Return the [x, y] coordinate for the center point of the cell that contains the specified text.  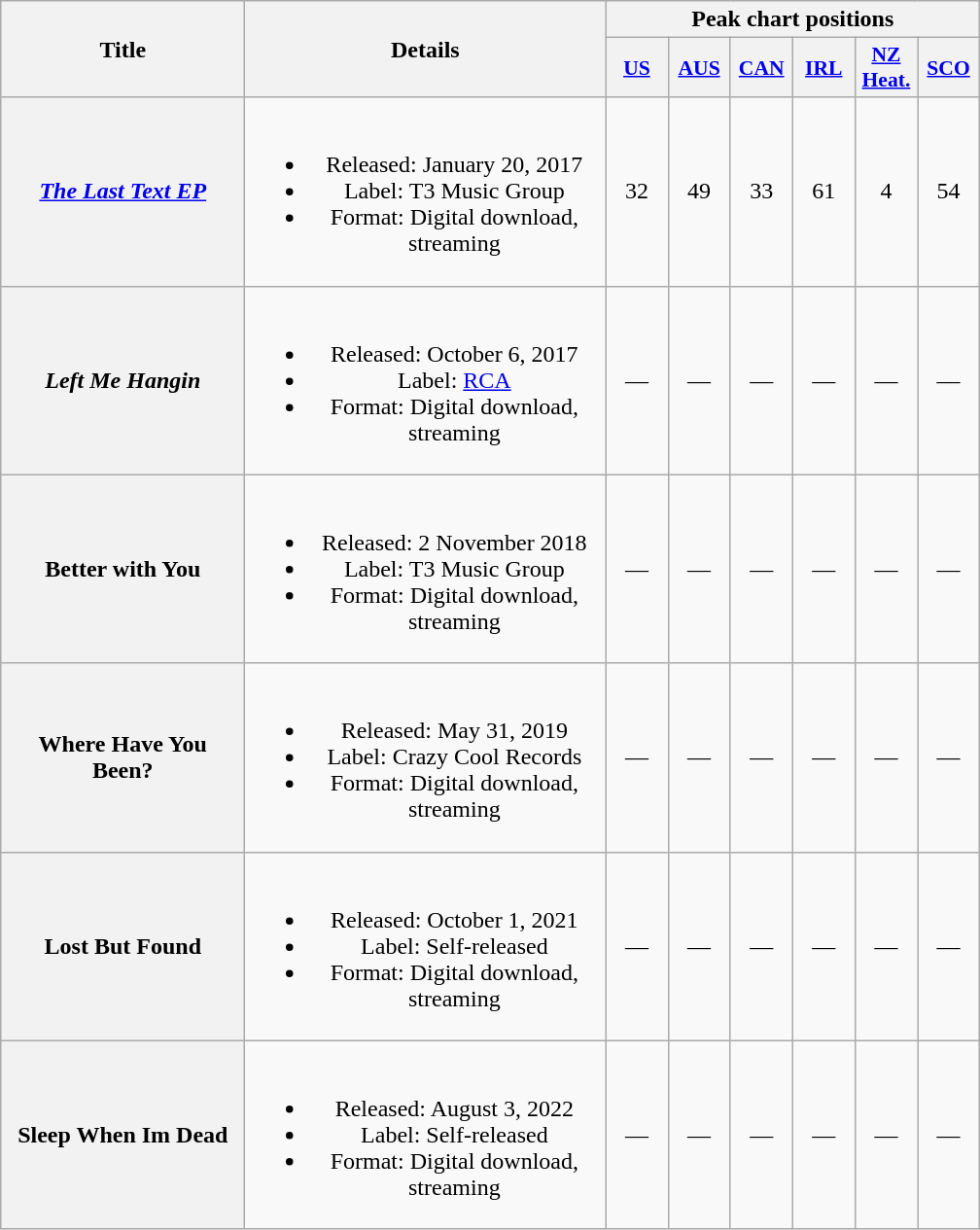
NZHeat. [886, 68]
32 [637, 192]
IRL [823, 68]
33 [761, 192]
Peak chart positions [793, 19]
SCO [949, 68]
54 [949, 192]
Sleep When Im Dead [122, 1135]
Title [122, 49]
Released: 2 November 2018Label: T3 Music GroupFormat: Digital download, streaming [426, 569]
Released: January 20, 2017Label: T3 Music GroupFormat: Digital download, streaming [426, 192]
Left Me Hangin [122, 380]
49 [699, 192]
61 [823, 192]
Where Have You Been? [122, 757]
Released: August 3, 2022Label: Self-releasedFormat: Digital download, streaming [426, 1135]
Released: May 31, 2019Label: Crazy Cool RecordsFormat: Digital download, streaming [426, 757]
Released: October 1, 2021Label: Self-releasedFormat: Digital download, streaming [426, 946]
Details [426, 49]
AUS [699, 68]
Lost But Found [122, 946]
4 [886, 192]
US [637, 68]
The Last Text EP [122, 192]
Released: October 6, 2017Label: RCAFormat: Digital download, streaming [426, 380]
CAN [761, 68]
Better with You [122, 569]
